Detect which cell encompasses the target text, then output its [x, y] center coordinate. 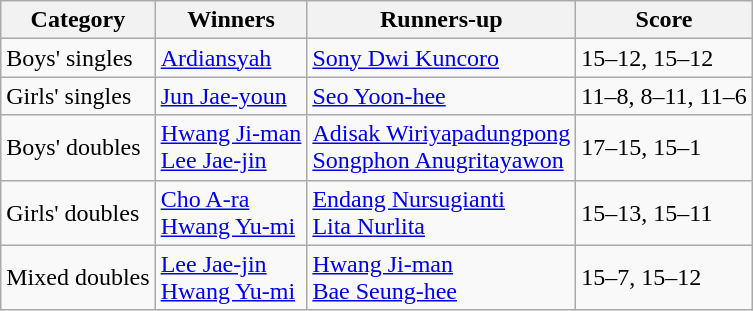
Cho A-ra Hwang Yu-mi [231, 212]
Boys' doubles [78, 148]
17–15, 15–1 [664, 148]
15–7, 15–12 [664, 278]
11–8, 8–11, 11–6 [664, 96]
Seo Yoon-hee [442, 96]
Runners-up [442, 20]
Ardiansyah [231, 58]
Endang Nursugianti Lita Nurlita [442, 212]
15–12, 15–12 [664, 58]
Jun Jae-youn [231, 96]
Girls' doubles [78, 212]
Hwang Ji-man Bae Seung-hee [442, 278]
Lee Jae-jin Hwang Yu-mi [231, 278]
Hwang Ji-man Lee Jae-jin [231, 148]
Score [664, 20]
Mixed doubles [78, 278]
Boys' singles [78, 58]
Sony Dwi Kuncoro [442, 58]
Category [78, 20]
Girls' singles [78, 96]
Adisak Wiriyapadungpong Songphon Anugritayawon [442, 148]
15–13, 15–11 [664, 212]
Winners [231, 20]
